Determine the (X, Y) coordinate at the center of the cell enclosing the given text.  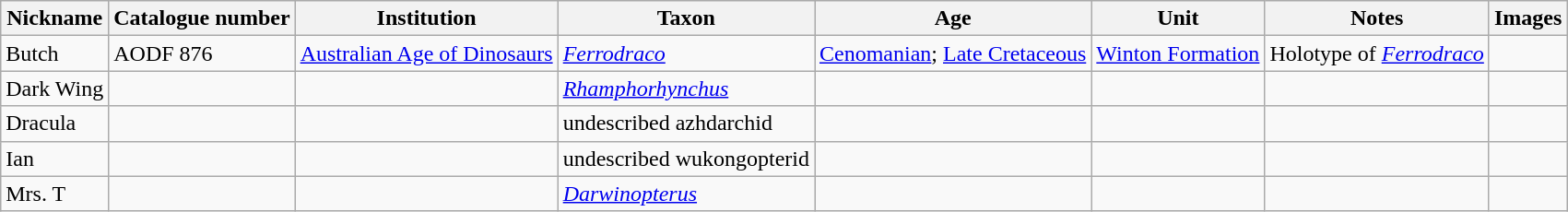
Notes (1377, 18)
Ian (55, 159)
Australian Age of Dinosaurs (426, 53)
undescribed azhdarchid (686, 124)
Rhamphorhynchus (686, 88)
Unit (1178, 18)
Institution (426, 18)
Butch (55, 53)
Nickname (55, 18)
Age (953, 18)
Cenomanian; Late Cretaceous (953, 53)
Holotype of Ferrodraco (1377, 53)
Darwinopterus (686, 194)
Dark Wing (55, 88)
AODF 876 (202, 53)
Winton Formation (1178, 53)
Images (1527, 18)
Mrs. T (55, 194)
Taxon (686, 18)
Catalogue number (202, 18)
Dracula (55, 124)
Ferrodraco (686, 53)
undescribed wukongopterid (686, 159)
